Scan for the cell matching the given text and deliver its (X, Y) coordinate at center. 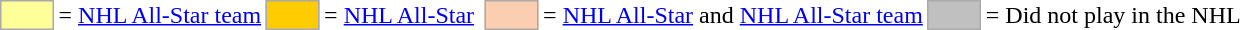
= NHL All-Star (400, 15)
= NHL All-Star and NHL All-Star team (734, 15)
= NHL All-Star team (160, 15)
